Return the (X, Y) coordinate for the center point of the cell that contains the specified text.  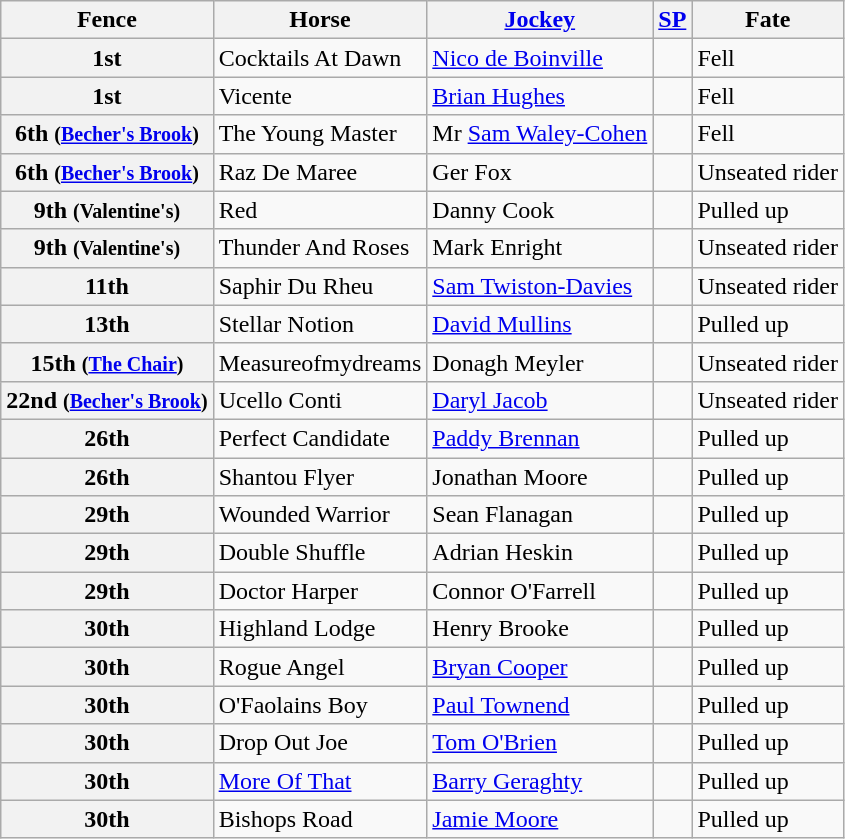
Drop Out Joe (320, 743)
Ger Fox (540, 172)
Sean Flanagan (540, 515)
Shantou Flyer (320, 477)
Highland Lodge (320, 629)
Doctor Harper (320, 591)
Saphir Du Rheu (320, 286)
Jockey (540, 20)
Brian Hughes (540, 96)
22nd (Becher's Brook) (107, 400)
Donagh Meyler (540, 362)
15th (The Chair) (107, 362)
Mr Sam Waley-Cohen (540, 134)
Horse (320, 20)
Measureofmydreams (320, 362)
David Mullins (540, 324)
The Young Master (320, 134)
Barry Geraghty (540, 781)
Paddy Brennan (540, 438)
O'Faolains Boy (320, 705)
More Of That (320, 781)
Henry Brooke (540, 629)
Rogue Angel (320, 667)
Jamie Moore (540, 819)
Wounded Warrior (320, 515)
Daryl Jacob (540, 400)
Stellar Notion (320, 324)
Mark Enright (540, 248)
Fence (107, 20)
Fate (768, 20)
Raz De Maree (320, 172)
Connor O'Farrell (540, 591)
Double Shuffle (320, 553)
SP (672, 20)
Bryan Cooper (540, 667)
Jonathan Moore (540, 477)
Tom O'Brien (540, 743)
Sam Twiston-Davies (540, 286)
11th (107, 286)
Adrian Heskin (540, 553)
Vicente (320, 96)
Bishops Road (320, 819)
Ucello Conti (320, 400)
Red (320, 210)
13th (107, 324)
Perfect Candidate (320, 438)
Cocktails At Dawn (320, 58)
Thunder And Roses (320, 248)
Danny Cook (540, 210)
Paul Townend (540, 705)
Nico de Boinville (540, 58)
